Find where the given text appears and provide that cell's center as [x, y] coordinate. 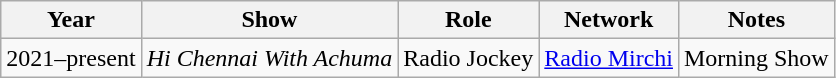
Hi Chennai With Achuma [270, 58]
Year [71, 20]
Network [609, 20]
Radio Jockey [468, 58]
Morning Show [756, 58]
Radio Mirchi [609, 58]
Show [270, 20]
2021–present [71, 58]
Notes [756, 20]
Role [468, 20]
